Detect which cell encompasses the target text, then output its (x, y) center coordinate. 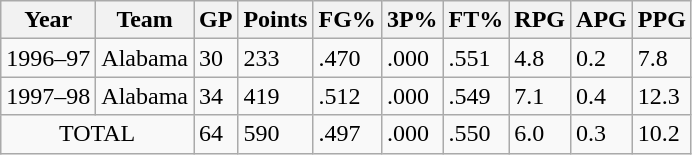
.497 (347, 134)
34 (216, 96)
1997–98 (48, 96)
7.8 (662, 58)
6.0 (540, 134)
Year (48, 20)
TOTAL (98, 134)
Points (276, 20)
0.3 (602, 134)
233 (276, 58)
GP (216, 20)
FT% (476, 20)
FG% (347, 20)
419 (276, 96)
12.3 (662, 96)
30 (216, 58)
PPG (662, 20)
.551 (476, 58)
0.2 (602, 58)
10.2 (662, 134)
4.8 (540, 58)
.470 (347, 58)
RPG (540, 20)
.550 (476, 134)
590 (276, 134)
1996–97 (48, 58)
3P% (412, 20)
64 (216, 134)
0.4 (602, 96)
.512 (347, 96)
APG (602, 20)
7.1 (540, 96)
.549 (476, 96)
Team (145, 20)
